Search for the cell housing the specified text and yield its (x, y) center coordinate. 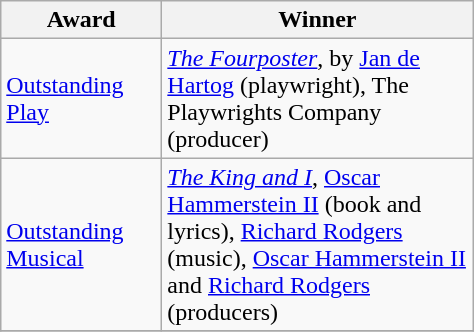
Outstanding Play (82, 98)
The Fourposter, by Jan de Hartog (playwright), The Playwrights Company (producer) (318, 98)
Outstanding Musical (82, 244)
Winner (318, 20)
Award (82, 20)
The King and I, Oscar Hammerstein II (book and lyrics), Richard Rodgers (music), Oscar Hammerstein II and Richard Rodgers (producers) (318, 244)
